From the cell containing the given text, extract its center point as [x, y] coordinate. 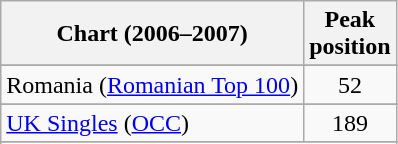
Romania (Romanian Top 100) [152, 85]
Chart (2006–2007) [152, 34]
52 [350, 85]
Peakposition [350, 34]
189 [350, 123]
UK Singles (OCC) [152, 123]
